Find where the given text appears and provide that cell's center as [X, Y] coordinate. 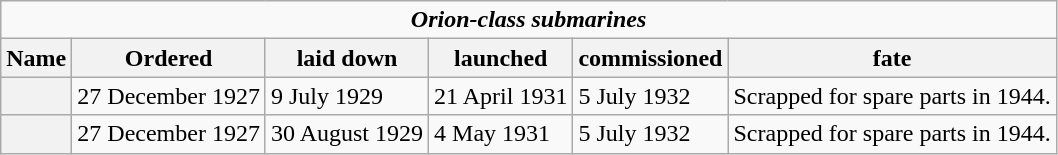
9 July 1929 [346, 96]
laid down [346, 58]
Orion-class submarines [529, 20]
commissioned [650, 58]
launched [501, 58]
fate [892, 58]
30 August 1929 [346, 134]
4 May 1931 [501, 134]
21 April 1931 [501, 96]
Name [36, 58]
Ordered [169, 58]
